Search for the cell housing the specified text and yield its [x, y] center coordinate. 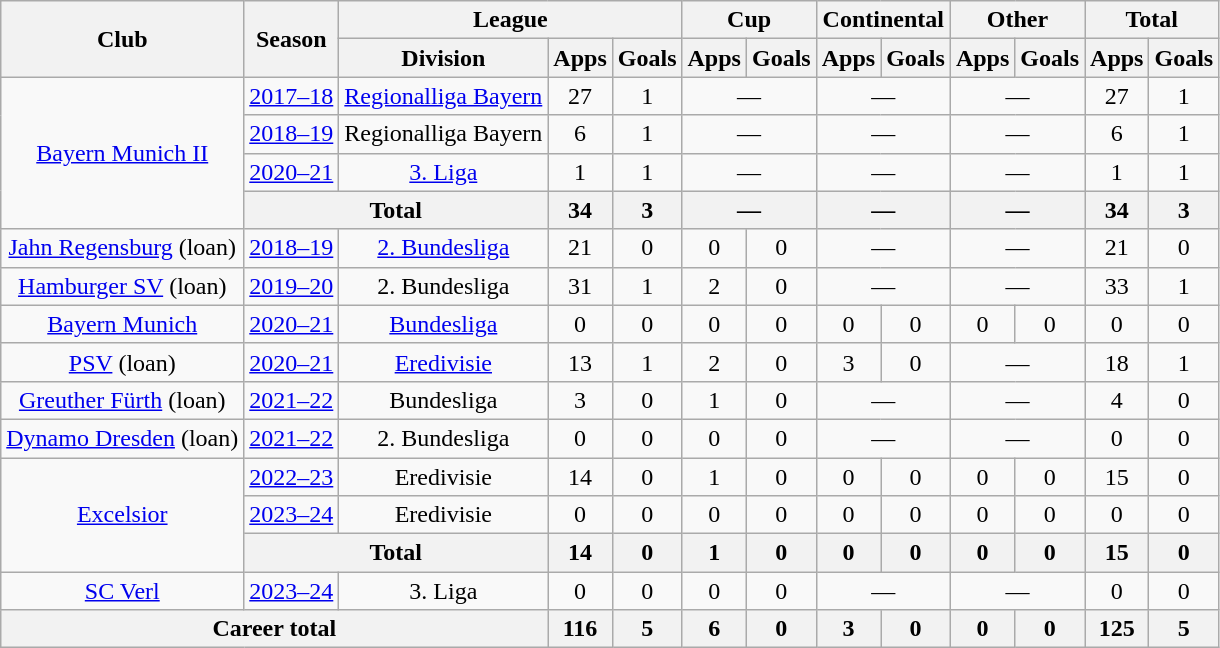
2019–20 [292, 286]
Club [122, 39]
League [510, 20]
Excelsior [122, 515]
Dynamo Dresden (loan) [122, 438]
PSV (loan) [122, 362]
Continental [883, 20]
31 [580, 286]
4 [1117, 400]
Division [444, 58]
18 [1117, 362]
125 [1117, 629]
Other [1017, 20]
2017–18 [292, 96]
Career total [274, 629]
Cup [749, 20]
2022–23 [292, 477]
SC Verl [122, 591]
Bayern Munich [122, 324]
Greuther Fürth (loan) [122, 400]
116 [580, 629]
Season [292, 39]
Bayern Munich II [122, 153]
33 [1117, 286]
Jahn Regensburg (loan) [122, 248]
13 [580, 362]
Hamburger SV (loan) [122, 286]
